Find where the given text appears and provide that cell's center as [X, Y] coordinate. 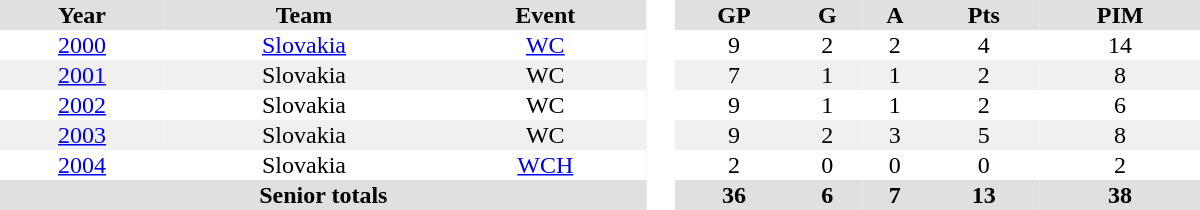
3 [894, 135]
Senior totals [324, 195]
Pts [984, 15]
2001 [82, 75]
Year [82, 15]
2000 [82, 45]
Event [546, 15]
A [894, 15]
38 [1120, 195]
4 [984, 45]
13 [984, 195]
36 [734, 195]
GP [734, 15]
2004 [82, 165]
G [827, 15]
Team [304, 15]
2003 [82, 135]
PIM [1120, 15]
14 [1120, 45]
5 [984, 135]
WCH [546, 165]
2002 [82, 105]
